Return the (x, y) coordinate for the center point of the cell that contains the specified text.  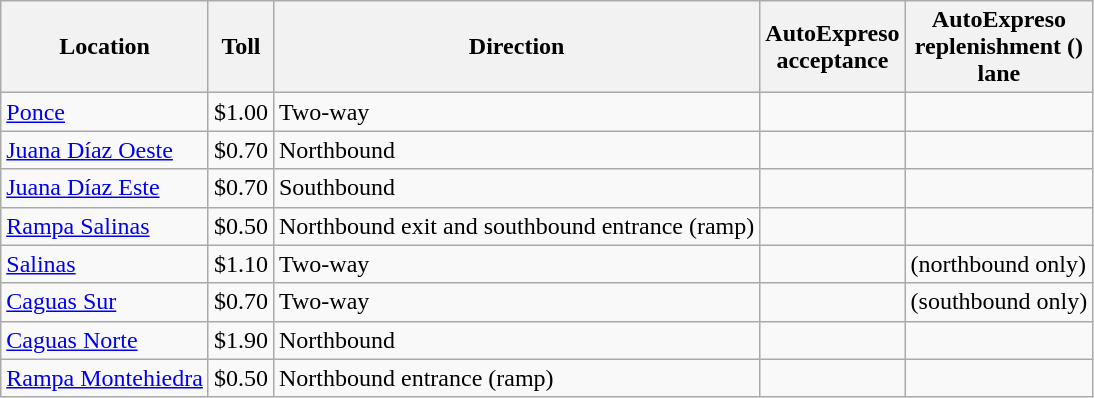
Juana Díaz Este (105, 188)
Ponce (105, 112)
Caguas Norte (105, 340)
$1.00 (240, 112)
Rampa Montehiedra (105, 378)
Location (105, 47)
Juana Díaz Oeste (105, 150)
Rampa Salinas (105, 226)
$1.90 (240, 340)
$1.10 (240, 264)
Northbound exit and southbound entrance (ramp) (516, 226)
Northbound entrance (ramp) (516, 378)
Southbound (516, 188)
(southbound only) (999, 302)
AutoExpreso replenishment () lane (999, 47)
Caguas Sur (105, 302)
AutoExpreso acceptance (832, 47)
Salinas (105, 264)
Direction (516, 47)
Toll (240, 47)
(northbound only) (999, 264)
